Provide the (X, Y) coordinate of the cell's center where the given text is located.  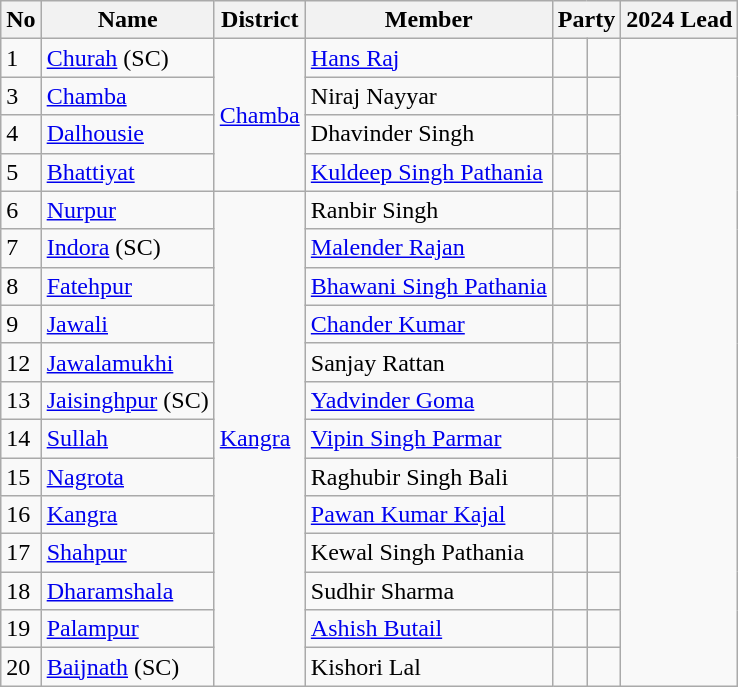
Ranbir Singh (428, 210)
Hans Raj (428, 58)
4 (21, 134)
Kewal Singh Pathania (428, 553)
12 (21, 362)
9 (21, 324)
8 (21, 286)
7 (21, 248)
5 (21, 172)
Baijnath (SC) (128, 667)
Churah (SC) (128, 58)
Name (128, 20)
6 (21, 210)
Kuldeep Singh Pathania (428, 172)
Raghubir Singh Bali (428, 477)
Dalhousie (128, 134)
Vipin Singh Parmar (428, 438)
Bhattiyat (128, 172)
Sullah (128, 438)
Fatehpur (128, 286)
Sanjay Rattan (428, 362)
Nurpur (128, 210)
20 (21, 667)
Kishori Lal (428, 667)
3 (21, 96)
Jawalamukhi (128, 362)
Sudhir Sharma (428, 591)
Bhawani Singh Pathania (428, 286)
Palampur (128, 629)
Niraj Nayyar (428, 96)
18 (21, 591)
13 (21, 400)
Jaisinghpur (SC) (128, 400)
District (260, 20)
Ashish Butail (428, 629)
Yadvinder Goma (428, 400)
Jawali (128, 324)
14 (21, 438)
Party (586, 20)
Shahpur (128, 553)
19 (21, 629)
Dhavinder Singh (428, 134)
Indora (SC) (128, 248)
No (21, 20)
Dharamshala (128, 591)
Malender Rajan (428, 248)
16 (21, 515)
17 (21, 553)
Member (428, 20)
1 (21, 58)
15 (21, 477)
Pawan Kumar Kajal (428, 515)
Nagrota (128, 477)
Chander Kumar (428, 324)
2024 Lead (680, 20)
